Capture the cell that displays the provided text and extract its (X, Y) central coordinate. 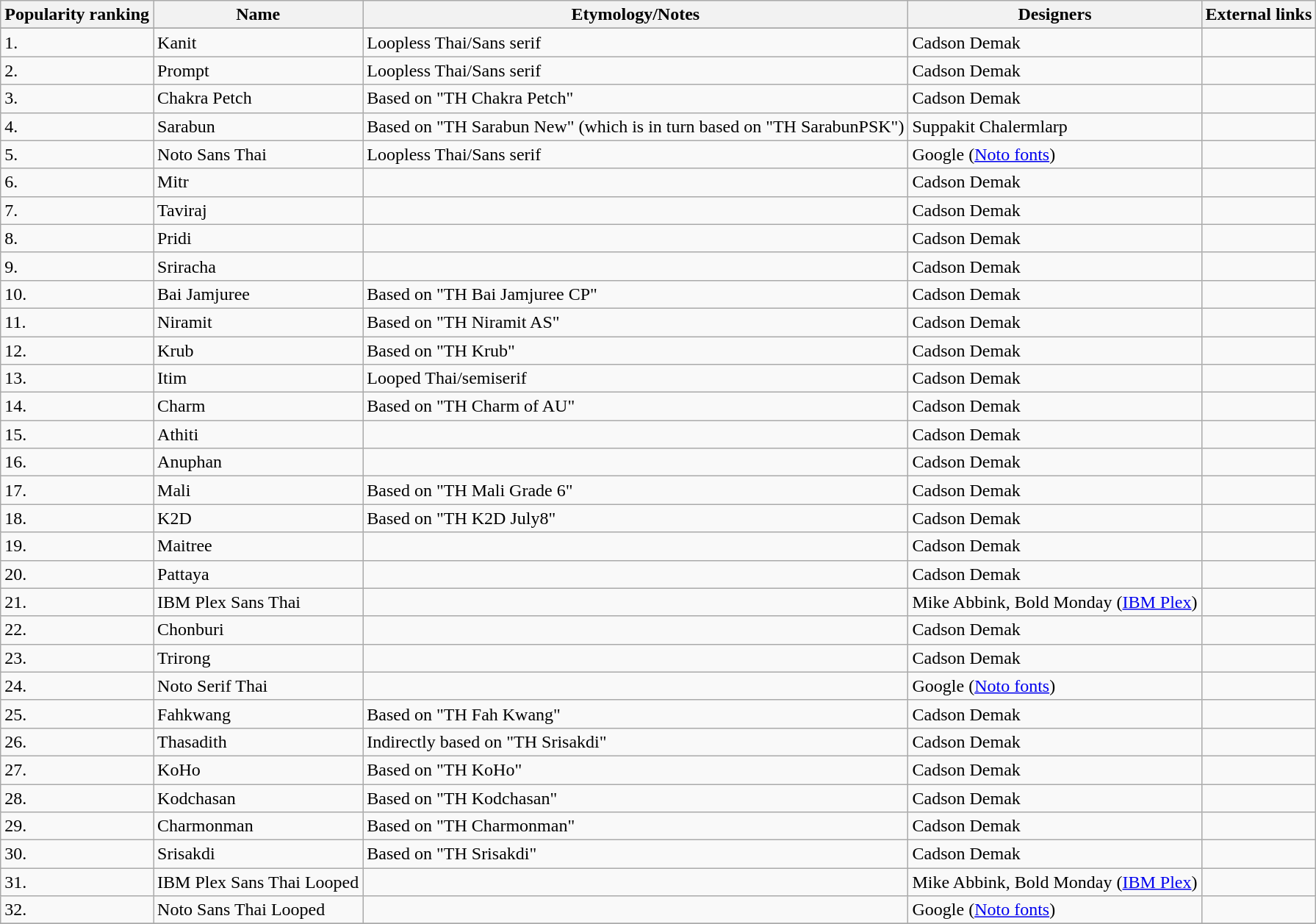
Fahkwang (259, 714)
23. (77, 658)
Itim (259, 379)
12. (77, 351)
2. (77, 71)
Based on "TH Charm of AU" (636, 407)
Looped Thai/semiserif (636, 379)
8. (77, 238)
Based on "TH Srisakdi" (636, 854)
6. (77, 182)
Prompt (259, 71)
13. (77, 379)
Based on "TH Kodchasan" (636, 798)
Based on "TH Bai Jamjuree CP" (636, 294)
External links (1259, 15)
Sarabun (259, 126)
Pridi (259, 238)
Mali (259, 490)
Mitr (259, 182)
Based on "TH Sarabun New" (which is in turn based on "TH SarabunPSK") (636, 126)
16. (77, 462)
22. (77, 630)
Noto Sans Thai Looped (259, 910)
Designers (1055, 15)
Kanit (259, 43)
Based on "TH Mali Grade 6" (636, 490)
Noto Sans Thai (259, 154)
14. (77, 407)
Based on "TH Chakra Petch" (636, 99)
Etymology/Notes (636, 15)
30. (77, 854)
Trirong (259, 658)
Based on "TH Fah Kwang" (636, 714)
20. (77, 574)
25. (77, 714)
Indirectly based on "TH Srisakdi" (636, 742)
Srisakdi (259, 854)
1. (77, 43)
15. (77, 434)
5. (77, 154)
3. (77, 99)
7. (77, 210)
Based on "TH Niramit AS" (636, 322)
Maitree (259, 546)
26. (77, 742)
Anuphan (259, 462)
32. (77, 910)
Athiti (259, 434)
29. (77, 826)
10. (77, 294)
Based on "TH KoHo" (636, 770)
28. (77, 798)
Based on "TH Krub" (636, 351)
Bai Jamjuree (259, 294)
Suppakit Chalermlarp (1055, 126)
IBM Plex Sans Thai Looped (259, 882)
17. (77, 490)
Sriracha (259, 266)
KoHo (259, 770)
Pattaya (259, 574)
Name (259, 15)
Chonburi (259, 630)
Popularity ranking (77, 15)
11. (77, 322)
9. (77, 266)
Thasadith (259, 742)
Based on "TH K2D July8" (636, 518)
21. (77, 602)
18. (77, 518)
Charmonman (259, 826)
Noto Serif Thai (259, 686)
IBM Plex Sans Thai (259, 602)
Krub (259, 351)
Niramit (259, 322)
K2D (259, 518)
24. (77, 686)
Charm (259, 407)
27. (77, 770)
Chakra Petch (259, 99)
Taviraj (259, 210)
31. (77, 882)
19. (77, 546)
Based on "TH Charmonman" (636, 826)
4. (77, 126)
Kodchasan (259, 798)
